For the text-containing cell, return its midpoint in (X, Y) coordinate format. 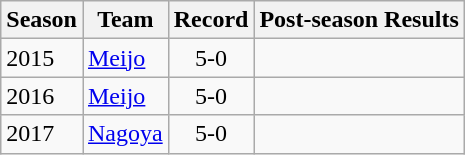
Nagoya (125, 134)
Team (125, 20)
2015 (42, 58)
Post-season Results (359, 20)
2016 (42, 96)
Record (211, 20)
2017 (42, 134)
Season (42, 20)
